Determine the (X, Y) coordinate at the center of the cell enclosing the given text.  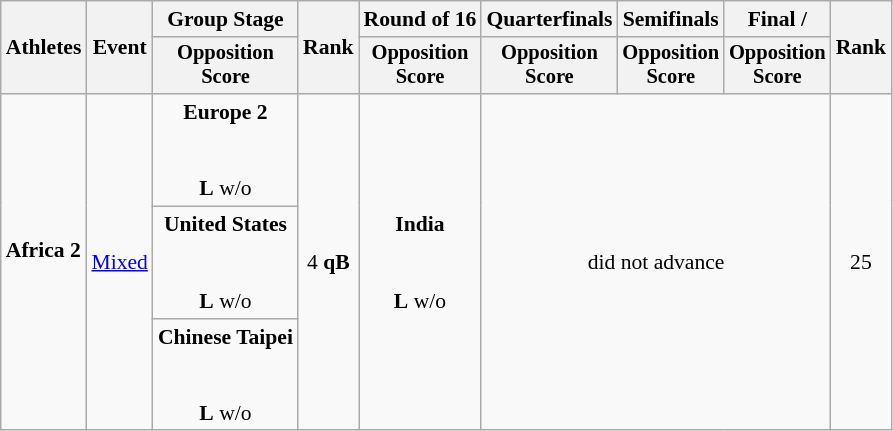
Event (119, 48)
Group Stage (226, 19)
Final / (778, 19)
Athletes (44, 48)
United StatesL w/o (226, 263)
Chinese TaipeiL w/o (226, 375)
did not advance (656, 262)
Mixed (119, 262)
4 qB (328, 262)
IndiaL w/o (420, 262)
Round of 16 (420, 19)
Africa 2 (44, 262)
Europe 2L w/o (226, 150)
25 (862, 262)
Quarterfinals (549, 19)
Semifinals (670, 19)
